Locate the cell with the specified text and output its (x, y) center coordinate. 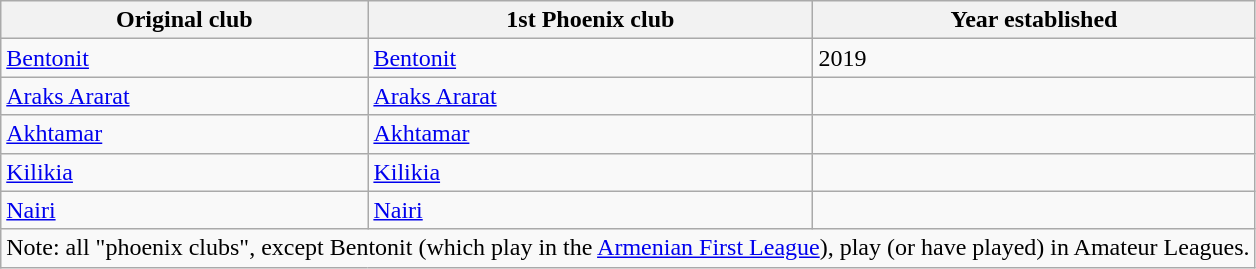
2019 (1034, 58)
Note: all "phoenix clubs", except Bentonit (which play in the Armenian First League), play (or have played) in Amateur Leagues. (628, 248)
Original club (184, 20)
1st Phoenix club (590, 20)
Year established (1034, 20)
